Provide the [x, y] coordinate of the cell's center where the given text is located.  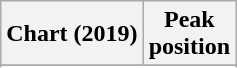
Peakposition [189, 34]
Chart (2019) [72, 34]
